Return [x, y] of the center of cell containing provided text 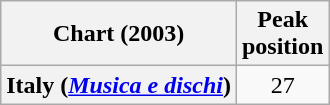
Peakposition [282, 34]
Italy (Musica e dischi) [119, 85]
27 [282, 85]
Chart (2003) [119, 34]
